Provide the [x, y] coordinate of the cell's center where the given text is located.  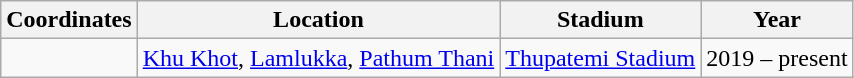
2019 – present [777, 58]
Coordinates [69, 20]
Stadium [600, 20]
Thupatemi Stadium [600, 58]
Year [777, 20]
Location [318, 20]
Khu Khot, Lamlukka, Pathum Thani [318, 58]
